Identify which cell holds the provided text, then report its (X, Y) central coordinate. 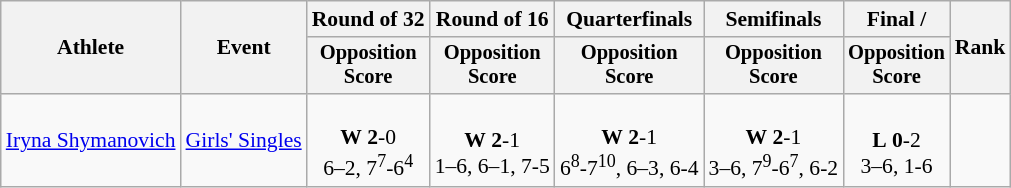
Iryna Shymanovich (91, 140)
Athlete (91, 48)
Girls' Singles (244, 140)
Rank (980, 48)
W 2-1 1–6, 6–1, 7-5 (492, 140)
L 0-2 3–6, 1-6 (896, 140)
W 2-0 6–2, 77-64 (368, 140)
W 2-1 68-710, 6–3, 6-4 (630, 140)
Event (244, 48)
W 2-1 3–6, 79-67, 6-2 (774, 140)
Semifinals (774, 19)
Final / (896, 19)
Round of 32 (368, 19)
Round of 16 (492, 19)
Quarterfinals (630, 19)
